Scan for the cell matching the given text and deliver its (X, Y) coordinate at center. 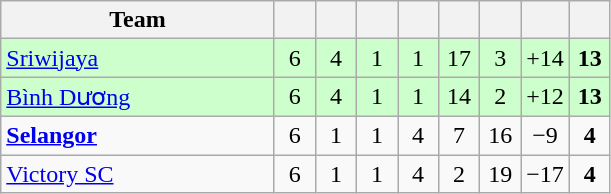
Sriwijaya (138, 58)
Selangor (138, 135)
14 (460, 97)
Victory SC (138, 173)
Team (138, 20)
Bình Dương (138, 97)
19 (500, 173)
3 (500, 58)
−9 (546, 135)
17 (460, 58)
7 (460, 135)
+14 (546, 58)
16 (500, 135)
+12 (546, 97)
−17 (546, 173)
